Find where the given text appears and provide that cell's center as (X, Y) coordinate. 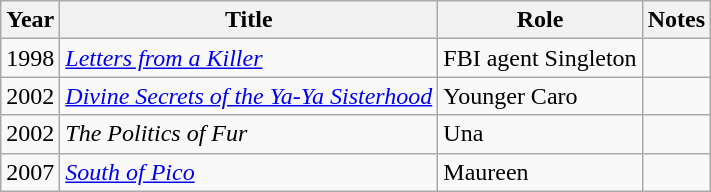
Divine Secrets of the Ya-Ya Sisterhood (249, 96)
Role (540, 20)
South of Pico (249, 172)
Year (30, 20)
1998 (30, 58)
Notes (676, 20)
Younger Caro (540, 96)
Letters from a Killer (249, 58)
Una (540, 134)
Title (249, 20)
2007 (30, 172)
The Politics of Fur (249, 134)
Maureen (540, 172)
FBI agent Singleton (540, 58)
